Determine the [X, Y] coordinate at the center of the cell enclosing the given text.  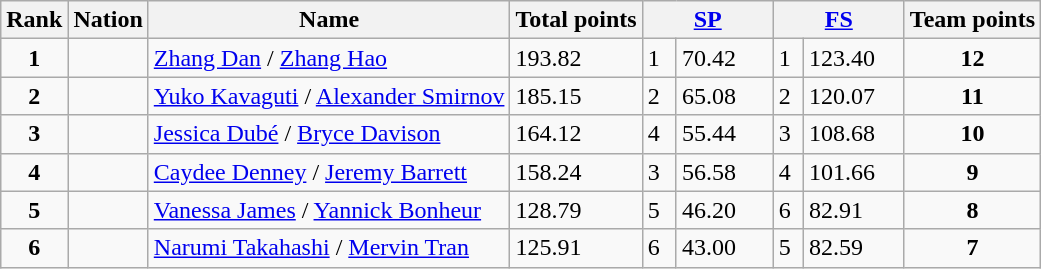
120.07 [854, 96]
82.91 [854, 210]
7 [972, 248]
158.24 [576, 172]
65.08 [724, 96]
Rank [34, 20]
12 [972, 58]
56.58 [724, 172]
125.91 [576, 248]
FS [838, 20]
101.66 [854, 172]
SP [708, 20]
Jessica Dubé / Bryce Davison [329, 134]
55.44 [724, 134]
Name [329, 20]
Caydee Denney / Jeremy Barrett [329, 172]
Narumi Takahashi / Mervin Tran [329, 248]
Team points [972, 20]
185.15 [576, 96]
Total points [576, 20]
11 [972, 96]
128.79 [576, 210]
Vanessa James / Yannick Bonheur [329, 210]
164.12 [576, 134]
9 [972, 172]
8 [972, 210]
193.82 [576, 58]
Zhang Dan / Zhang Hao [329, 58]
108.68 [854, 134]
10 [972, 134]
82.59 [854, 248]
70.42 [724, 58]
43.00 [724, 248]
Yuko Kavaguti / Alexander Smirnov [329, 96]
Nation [108, 20]
46.20 [724, 210]
123.40 [854, 58]
